Identify which cell holds the provided text, then report its [x, y] central coordinate. 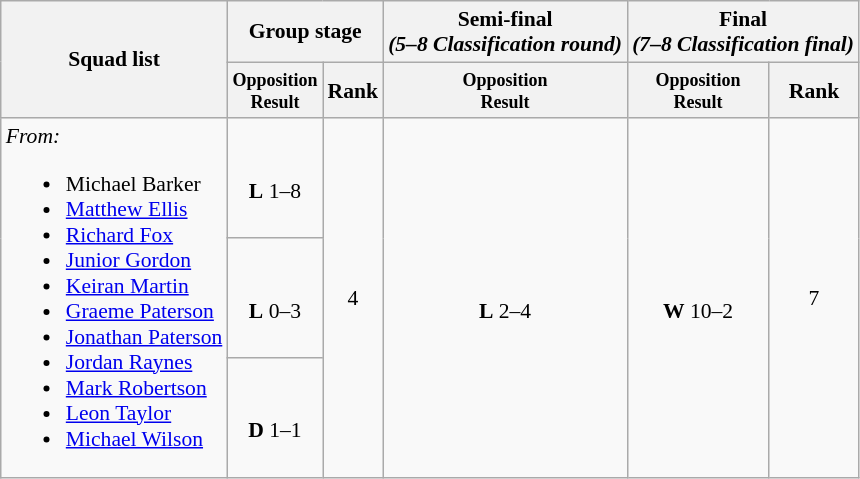
7 [814, 298]
Final(7–8 Classification final) [743, 32]
L 1–8 [274, 179]
Squad list [114, 60]
Semi-final(5–8 Classification round) [505, 32]
L 2–4 [505, 298]
W 10–2 [698, 298]
4 [354, 298]
L 0–3 [274, 298]
Group stage [305, 32]
D 1–1 [274, 418]
